Determine the (X, Y) coordinate at the center of the cell enclosing the given text.  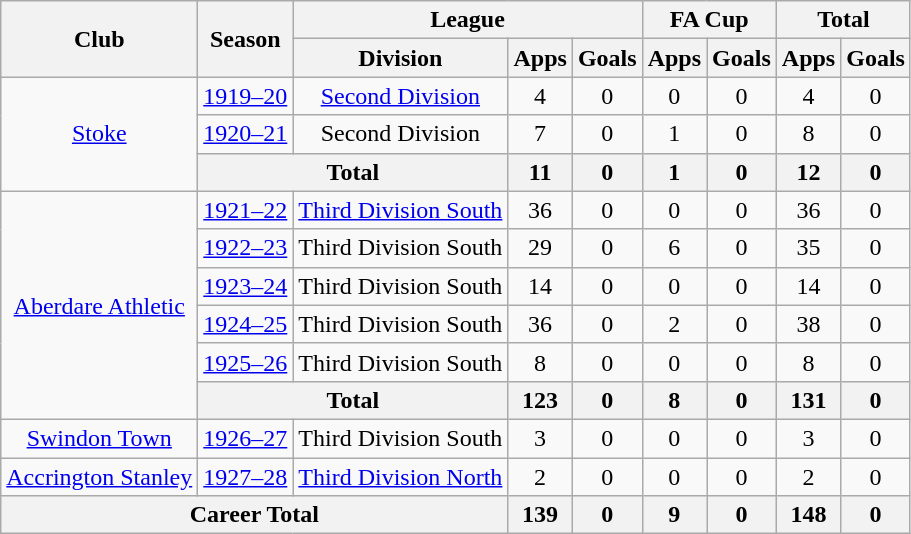
League (468, 20)
Aberdare Athletic (100, 305)
131 (808, 400)
9 (674, 515)
1924–25 (246, 324)
Club (100, 39)
FA Cup (709, 20)
1927–28 (246, 477)
1921–22 (246, 210)
12 (808, 172)
Swindon Town (100, 438)
1919–20 (246, 96)
35 (808, 248)
11 (540, 172)
Third Division North (400, 477)
Career Total (254, 515)
1926–27 (246, 438)
1922–23 (246, 248)
Season (246, 39)
7 (540, 134)
29 (540, 248)
148 (808, 515)
Accrington Stanley (100, 477)
Division (400, 58)
123 (540, 400)
139 (540, 515)
1920–21 (246, 134)
6 (674, 248)
1925–26 (246, 362)
38 (808, 324)
1923–24 (246, 286)
Stoke (100, 134)
